Output the [X, Y] coordinate of the center of the cell containing the given text.  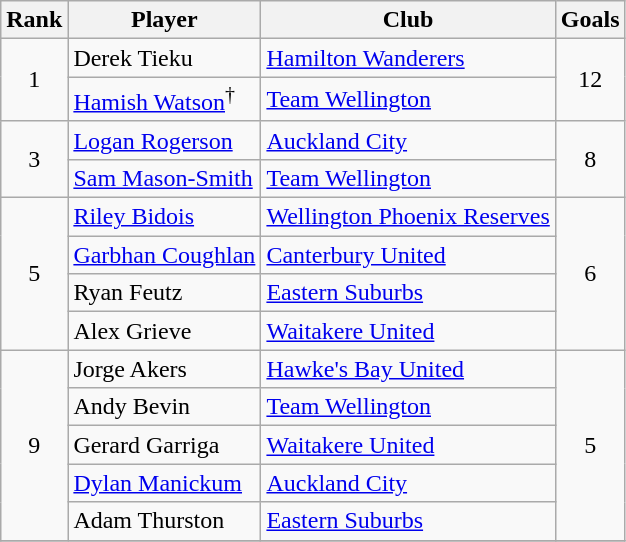
Goals [590, 20]
Gerard Garriga [164, 445]
Ryan Feutz [164, 293]
Canterbury United [408, 255]
9 [34, 445]
Andy Bevin [164, 407]
1 [34, 80]
Sam Mason-Smith [164, 178]
Alex Grieve [164, 331]
Player [164, 20]
Hamish Watson† [164, 100]
Logan Rogerson [164, 140]
8 [590, 159]
Rank [34, 20]
Garbhan Coughlan [164, 255]
Club [408, 20]
Derek Tieku [164, 58]
3 [34, 159]
Hawke's Bay United [408, 369]
Jorge Akers [164, 369]
Hamilton Wanderers [408, 58]
Dylan Manickum [164, 483]
Adam Thurston [164, 521]
12 [590, 80]
6 [590, 274]
Riley Bidois [164, 217]
Wellington Phoenix Reserves [408, 217]
